Pinpoint the cell where the given text exists, returning its (X, Y) midpoint coordinate. 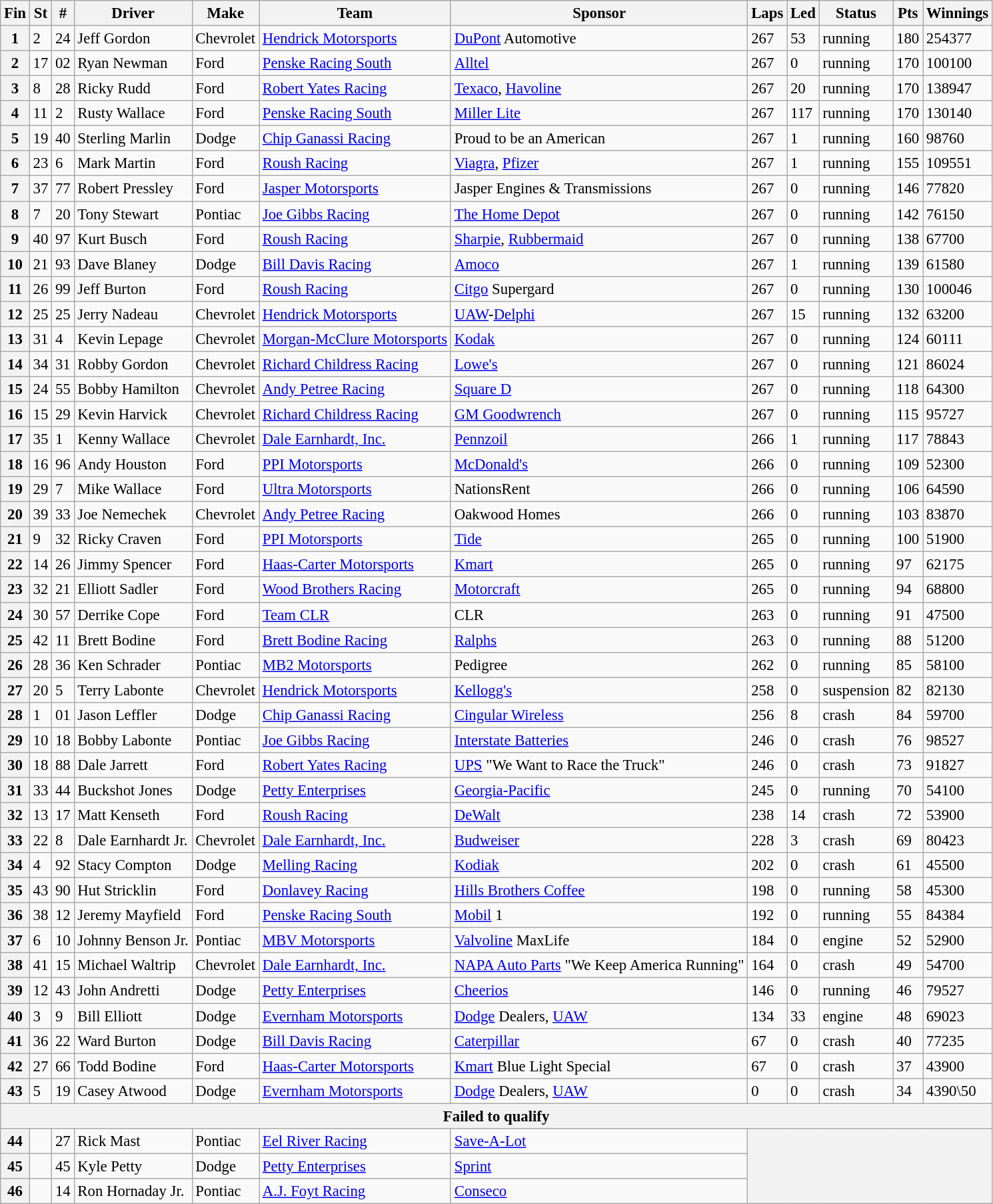
124 (908, 339)
91827 (958, 765)
# (63, 13)
Ultra Motorsports (355, 489)
51900 (958, 539)
Kenny Wallace (133, 439)
NationsRent (598, 489)
Ward Burton (133, 1041)
70 (908, 790)
132 (908, 314)
130 (908, 289)
Brett Bodine (133, 640)
Bobby Labonte (133, 740)
103 (908, 515)
Kevin Lepage (133, 339)
Sponsor (598, 13)
72 (908, 815)
77820 (958, 189)
94 (908, 590)
262 (768, 665)
Motorcraft (598, 590)
69023 (958, 1016)
Citgo Supergard (598, 289)
258 (768, 690)
63200 (958, 314)
Hills Brothers Coffee (598, 891)
109551 (958, 163)
NAPA Auto Parts "We Keep America Running" (598, 966)
Ken Schrader (133, 665)
UPS "We Want to Race the Truck" (598, 765)
Buckshot Jones (133, 790)
100100 (958, 63)
Jason Leffler (133, 715)
77235 (958, 1041)
76150 (958, 214)
238 (768, 815)
118 (908, 389)
66 (63, 1066)
184 (768, 941)
139 (908, 264)
Team CLR (355, 615)
Kodiak (598, 865)
93 (63, 264)
59700 (958, 715)
Amoco (598, 264)
John Andretti (133, 991)
Save-A-Lot (598, 1141)
Tony Stewart (133, 214)
Kmart Blue Light Special (598, 1066)
Proud to be an American (598, 139)
Alltel (598, 63)
Jimmy Spencer (133, 565)
01 (63, 715)
180 (908, 39)
4390\50 (958, 1091)
83870 (958, 515)
Derrike Cope (133, 615)
Team (355, 13)
99 (63, 289)
198 (768, 891)
Status (856, 13)
53900 (958, 815)
Ryan Newman (133, 63)
Rick Mast (133, 1141)
A.J. Foyt Racing (355, 1191)
St (40, 13)
115 (908, 414)
Driver (133, 13)
Morgan-McClure Motorsports (355, 339)
Interstate Batteries (598, 740)
Failed to qualify (496, 1116)
164 (768, 966)
Robby Gordon (133, 364)
100 (908, 539)
Terry Labonte (133, 690)
Ron Hornaday Jr. (133, 1191)
138 (908, 239)
61580 (958, 264)
Valvoline MaxLife (598, 941)
Dale Earnhardt Jr. (133, 841)
106 (908, 489)
64590 (958, 489)
Ricky Rudd (133, 89)
Jeff Burton (133, 289)
UAW-Delphi (598, 314)
52 (908, 941)
82130 (958, 690)
69 (908, 841)
67700 (958, 239)
DuPont Automotive (598, 39)
Winnings (958, 13)
DeWalt (598, 815)
Jasper Motorsports (355, 189)
MBV Motorsports (355, 941)
Elliott Sadler (133, 590)
54100 (958, 790)
86024 (958, 364)
Wood Brothers Racing (355, 590)
62175 (958, 565)
Stacy Compton (133, 865)
Michael Waltrip (133, 966)
45300 (958, 891)
134 (768, 1016)
Cheerios (598, 991)
100046 (958, 289)
Sterling Marlin (133, 139)
Fin (15, 13)
68800 (958, 590)
160 (908, 139)
98527 (958, 740)
52900 (958, 941)
73 (908, 765)
130140 (958, 113)
Bill Elliott (133, 1016)
91 (908, 615)
Jerry Nadeau (133, 314)
Pedigree (598, 665)
Jeff Gordon (133, 39)
90 (63, 891)
The Home Depot (598, 214)
85 (908, 665)
49 (908, 966)
CLR (598, 615)
Make (225, 13)
202 (768, 865)
Led (804, 13)
Tide (598, 539)
Kurt Busch (133, 239)
155 (908, 163)
121 (908, 364)
Cingular Wireless (598, 715)
Oakwood Homes (598, 515)
142 (908, 214)
Dale Jarrett (133, 765)
78843 (958, 439)
57 (63, 615)
Jeremy Mayfield (133, 915)
MB2 Motorsports (355, 665)
Kellogg's (598, 690)
84 (908, 715)
Casey Atwood (133, 1091)
61 (908, 865)
64300 (958, 389)
Square D (598, 389)
Sprint (598, 1166)
192 (768, 915)
Kmart (598, 565)
109 (908, 465)
58100 (958, 665)
48 (908, 1016)
76 (908, 740)
Pts (908, 13)
Donlavey Racing (355, 891)
Ralphs (598, 640)
Laps (768, 13)
suspension (856, 690)
Mark Martin (133, 163)
Texaco, Havoline (598, 89)
98760 (958, 139)
92 (63, 865)
45500 (958, 865)
Ricky Craven (133, 539)
Jasper Engines & Transmissions (598, 189)
95727 (958, 414)
254377 (958, 39)
Johnny Benson Jr. (133, 941)
Budweiser (598, 841)
228 (768, 841)
Andy Houston (133, 465)
Kodak (598, 339)
Conseco (598, 1191)
138947 (958, 89)
Pennzoil (598, 439)
60111 (958, 339)
53 (804, 39)
02 (63, 63)
Georgia-Pacific (598, 790)
Caterpillar (598, 1041)
Dave Blaney (133, 264)
Lowe's (598, 364)
Rusty Wallace (133, 113)
Mobil 1 (598, 915)
Viagra, Pfizer (598, 163)
58 (908, 891)
Kyle Petty (133, 1166)
Todd Bodine (133, 1066)
256 (768, 715)
43900 (958, 1066)
47500 (958, 615)
Kevin Harvick (133, 414)
Bobby Hamilton (133, 389)
54700 (958, 966)
79527 (958, 991)
Melling Racing (355, 865)
Robert Pressley (133, 189)
51200 (958, 640)
84384 (958, 915)
Sharpie, Rubbermaid (598, 239)
96 (63, 465)
82 (908, 690)
52300 (958, 465)
Brett Bodine Racing (355, 640)
McDonald's (598, 465)
Joe Nemechek (133, 515)
Miller Lite (598, 113)
Hut Stricklin (133, 891)
Eel River Racing (355, 1141)
Matt Kenseth (133, 815)
Mike Wallace (133, 489)
GM Goodwrench (598, 414)
245 (768, 790)
77 (63, 189)
80423 (958, 841)
